Provide the [X, Y] coordinate of the cell's center where the given text is located.  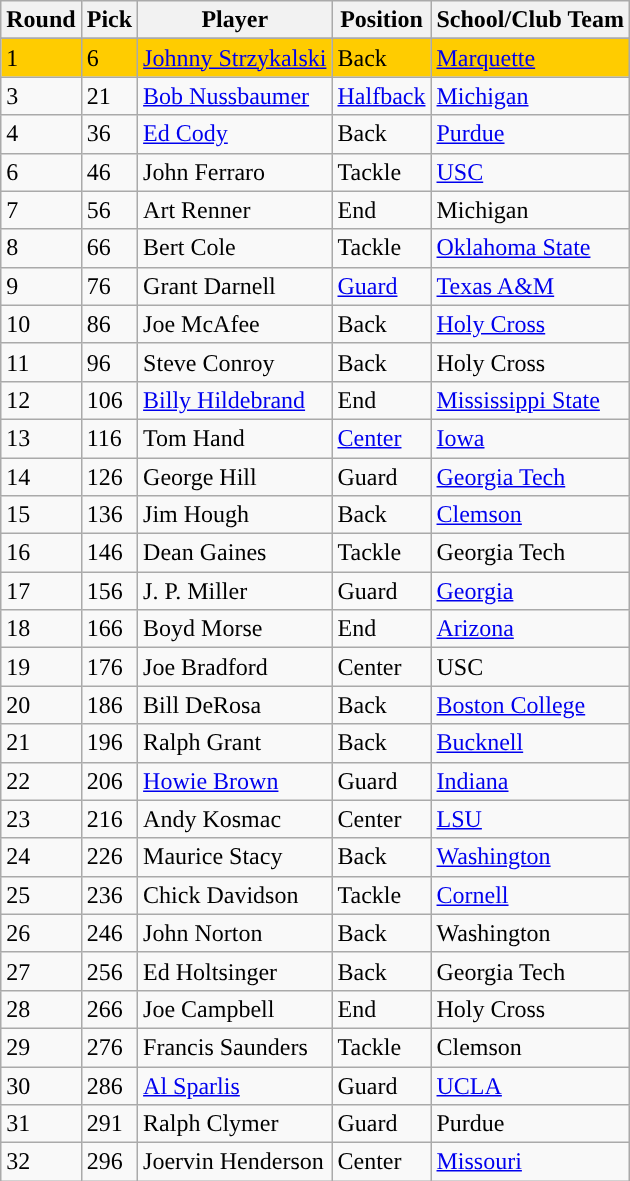
Jim Hough [235, 515]
11 [41, 362]
12 [41, 400]
J. P. Miller [235, 591]
Position [382, 20]
Al Sparlis [235, 1085]
1 [41, 58]
23 [41, 819]
56 [109, 210]
UCLA [530, 1085]
Bucknell [530, 743]
106 [109, 400]
Joe Campbell [235, 1009]
16 [41, 553]
Chick Davidson [235, 895]
76 [109, 286]
3 [41, 96]
216 [109, 819]
Ed Holtsinger [235, 971]
Oklahoma State [530, 248]
36 [109, 134]
286 [109, 1085]
206 [109, 781]
Billy Hildebrand [235, 400]
32 [41, 1162]
31 [41, 1124]
20 [41, 705]
Mississippi State [530, 400]
96 [109, 362]
Marquette [530, 58]
Arizona [530, 629]
John Ferraro [235, 172]
Halfback [382, 96]
Indiana [530, 781]
136 [109, 515]
Pick [109, 20]
28 [41, 1009]
Missouri [530, 1162]
19 [41, 667]
Art Renner [235, 210]
John Norton [235, 933]
176 [109, 667]
246 [109, 933]
Joe Bradford [235, 667]
Maurice Stacy [235, 857]
Bob Nussbaumer [235, 96]
Ralph Grant [235, 743]
Joervin Henderson [235, 1162]
Joe McAfee [235, 324]
236 [109, 895]
Johnny Strzykalski [235, 58]
86 [109, 324]
Dean Gaines [235, 553]
Andy Kosmac [235, 819]
Cornell [530, 895]
126 [109, 477]
26 [41, 933]
46 [109, 172]
Ralph Clymer [235, 1124]
27 [41, 971]
196 [109, 743]
Bill DeRosa [235, 705]
Steve Conroy [235, 362]
25 [41, 895]
Georgia [530, 591]
256 [109, 971]
276 [109, 1047]
66 [109, 248]
146 [109, 553]
Player [235, 20]
18 [41, 629]
Boston College [530, 705]
Boyd Morse [235, 629]
9 [41, 286]
Round [41, 20]
Bert Cole [235, 248]
LSU [530, 819]
Ed Cody [235, 134]
School/Club Team [530, 20]
17 [41, 591]
266 [109, 1009]
116 [109, 438]
24 [41, 857]
156 [109, 591]
22 [41, 781]
30 [41, 1085]
15 [41, 515]
291 [109, 1124]
4 [41, 134]
226 [109, 857]
14 [41, 477]
296 [109, 1162]
Francis Saunders [235, 1047]
George Hill [235, 477]
Howie Brown [235, 781]
29 [41, 1047]
Texas A&M [530, 286]
7 [41, 210]
13 [41, 438]
186 [109, 705]
8 [41, 248]
Grant Darnell [235, 286]
Tom Hand [235, 438]
Iowa [530, 438]
166 [109, 629]
10 [41, 324]
